Determine the (x, y) coordinate at the center of the cell enclosing the given text.  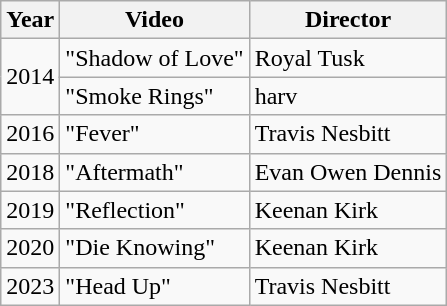
2018 (30, 172)
harv (348, 96)
Director (348, 20)
Video (154, 20)
"Fever" (154, 134)
"Head Up" (154, 286)
2014 (30, 77)
2019 (30, 210)
2020 (30, 248)
Royal Tusk (348, 58)
Evan Owen Dennis (348, 172)
"Aftermath" (154, 172)
"Die Knowing" (154, 248)
2016 (30, 134)
"Reflection" (154, 210)
2023 (30, 286)
Year (30, 20)
"Shadow of Love" (154, 58)
"Smoke Rings" (154, 96)
